Identify which cell holds the provided text, then report its (x, y) central coordinate. 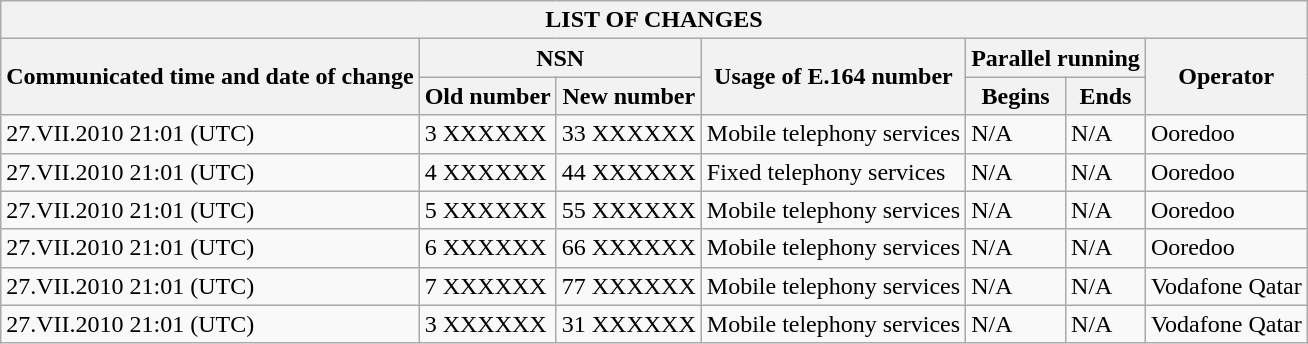
4 XXXXXX (488, 172)
Usage of E.164 number (833, 77)
6 XXXXXX (488, 248)
Operator (1226, 77)
7 XXXXXX (488, 286)
33 XXXXXX (628, 134)
New number (628, 96)
Fixed telephony services (833, 172)
LIST OF CHANGES (654, 20)
Parallel running (1056, 58)
Communicated time and date of change (210, 77)
44 XXXXXX (628, 172)
Ends (1106, 96)
55 XXXXXX (628, 210)
5 XXXXXX (488, 210)
31 XXXXXX (628, 324)
Begins (1016, 96)
77 XXXXXX (628, 286)
Old number (488, 96)
NSN (560, 58)
66 XXXXXX (628, 248)
